Provide the [x, y] coordinate of the cell's center where the given text is located.  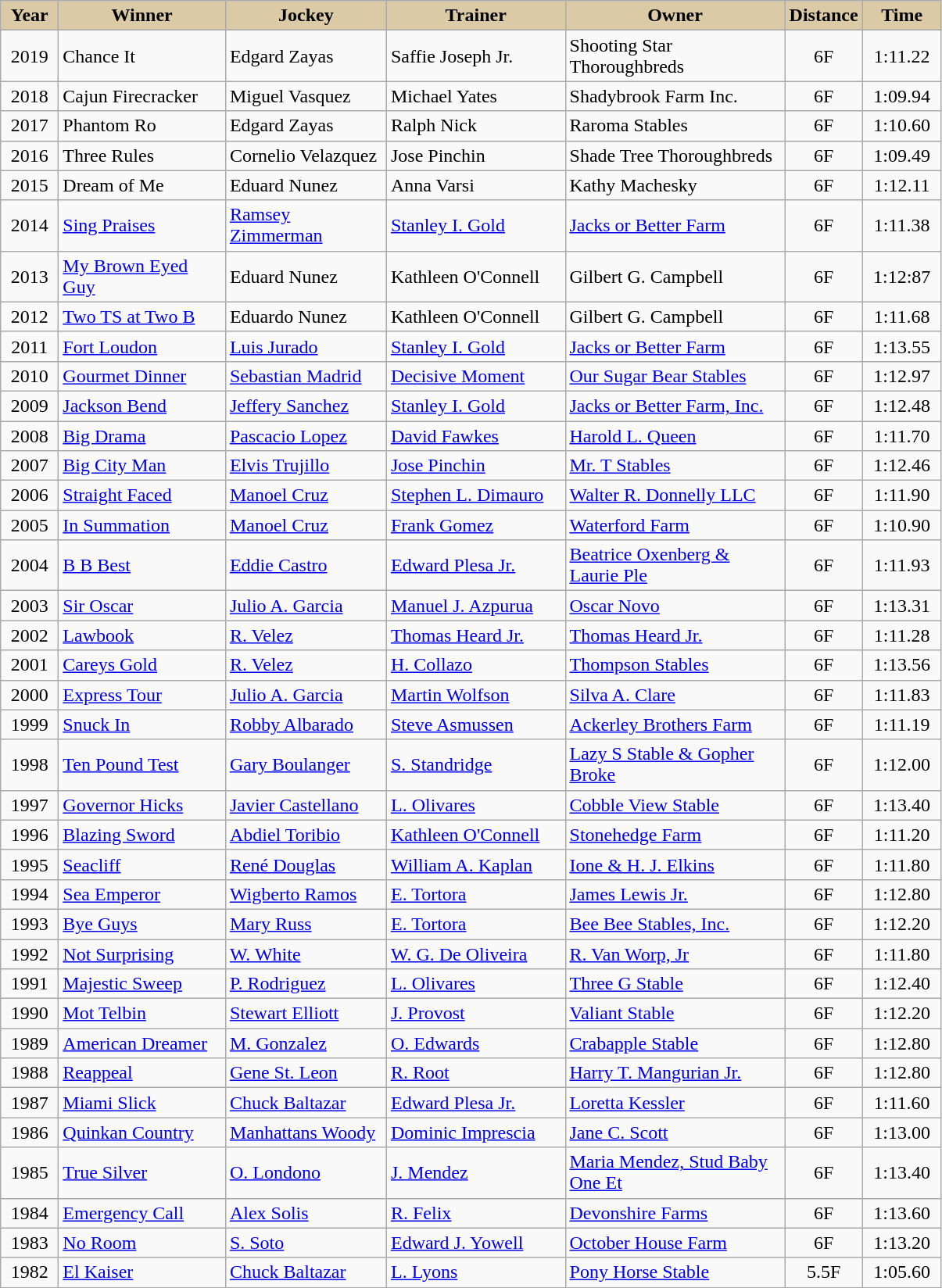
American Dreamer [142, 1043]
Dominic Imprescia [475, 1132]
Big City Man [142, 466]
Two TS at Two B [142, 317]
Harry T. Mangurian Jr. [675, 1073]
1:12.48 [902, 406]
1988 [30, 1073]
Eduardo Nunez [306, 317]
Sing Praises [142, 225]
M. Gonzalez [306, 1043]
Sir Oscar [142, 606]
Raroma Stables [675, 126]
2012 [30, 317]
W. White [306, 954]
B B Best [142, 566]
S. Standridge [475, 764]
Bye Guys [142, 924]
Ten Pound Test [142, 764]
Jacks or Better Farm, Inc. [675, 406]
Blazing Sword [142, 835]
1:13.60 [902, 1213]
Waterford Farm [675, 525]
1993 [30, 924]
Careys Gold [142, 665]
Pony Horse Stable [675, 1272]
Cobble View Stable [675, 805]
Stephen L. Dimauro [475, 496]
René Douglas [306, 864]
2015 [30, 185]
1991 [30, 984]
Manuel J. Azpurua [475, 606]
Kathy Machesky [675, 185]
Edward J. Yowell [475, 1243]
R. Root [475, 1073]
Jockey [306, 16]
Stewart Elliott [306, 1014]
David Fawkes [475, 435]
2000 [30, 695]
October House Farm [675, 1243]
1:10.90 [902, 525]
H. Collazo [475, 665]
1:12.00 [902, 764]
1:13.56 [902, 665]
2006 [30, 496]
O. Edwards [475, 1043]
2014 [30, 225]
1:11.70 [902, 435]
Year [30, 16]
Saffie Joseph Jr. [475, 56]
1997 [30, 805]
Elvis Trujillo [306, 466]
Harold L. Queen [675, 435]
William A. Kaplan [475, 864]
Reappeal [142, 1073]
Straight Faced [142, 496]
2001 [30, 665]
Sebastian Madrid [306, 376]
Thompson Stables [675, 665]
1:11.38 [902, 225]
Bee Bee Stables, Inc. [675, 924]
1996 [30, 835]
Anna Varsi [475, 185]
1998 [30, 764]
Emergency Call [142, 1213]
Devonshire Farms [675, 1213]
Snuck In [142, 724]
Jackson Bend [142, 406]
Winner [142, 16]
W. G. De Oliveira [475, 954]
Sea Emperor [142, 894]
1:09.94 [902, 96]
2019 [30, 56]
5.5F [824, 1272]
1:11.22 [902, 56]
1994 [30, 894]
Mr. T Stables [675, 466]
1:11.93 [902, 566]
1:13.00 [902, 1132]
Dream of Me [142, 185]
Miguel Vasquez [306, 96]
Eddie Castro [306, 566]
2009 [30, 406]
1:12.40 [902, 984]
Cajun Firecracker [142, 96]
R. Van Worp, Jr [675, 954]
1982 [30, 1272]
Loretta Kessler [675, 1103]
Lazy S Stable & Gopher Broke [675, 764]
2003 [30, 606]
Silva A. Clare [675, 695]
Trainer [475, 16]
1:11.90 [902, 496]
S. Soto [306, 1243]
1:11.19 [902, 724]
1:10.60 [902, 126]
Stonehedge Farm [675, 835]
1985 [30, 1172]
2002 [30, 635]
1:13.55 [902, 346]
Shooting Star Thoroughbreds [675, 56]
James Lewis Jr. [675, 894]
Abdiel Toribio [306, 835]
Javier Castellano [306, 805]
1:09.49 [902, 156]
Mot Telbin [142, 1014]
Wigberto Ramos [306, 894]
2010 [30, 376]
Our Sugar Bear Stables [675, 376]
Frank Gomez [475, 525]
No Room [142, 1243]
Lawbook [142, 635]
Beatrice Oxenberg & Laurie Ple [675, 566]
Robby Albarado [306, 724]
Time [902, 16]
Not Surprising [142, 954]
Ackerley Brothers Farm [675, 724]
1:11.83 [902, 695]
J. Mendez [475, 1172]
1:12.46 [902, 466]
O. Londono [306, 1172]
1983 [30, 1243]
2017 [30, 126]
2016 [30, 156]
1984 [30, 1213]
Mary Russ [306, 924]
Jane C. Scott [675, 1132]
P. Rodriguez [306, 984]
Manhattans Woody [306, 1132]
Three Rules [142, 156]
Ione & H. J. Elkins [675, 864]
Shade Tree Thoroughbreds [675, 156]
Crabapple Stable [675, 1043]
Gary Boulanger [306, 764]
1999 [30, 724]
Big Drama [142, 435]
Distance [824, 16]
My Brown Eyed Guy [142, 277]
1990 [30, 1014]
Majestic Sweep [142, 984]
Miami Slick [142, 1103]
Jeffery Sanchez [306, 406]
In Summation [142, 525]
Michael Yates [475, 96]
Maria Mendez, Stud Baby One Et [675, 1172]
Ralph Nick [475, 126]
1986 [30, 1132]
1995 [30, 864]
Decisive Moment [475, 376]
El Kaiser [142, 1272]
1992 [30, 954]
Oscar Novo [675, 606]
1989 [30, 1043]
Alex Solis [306, 1213]
L. Lyons [475, 1272]
Walter R. Donnelly LLC [675, 496]
2018 [30, 96]
2008 [30, 435]
2007 [30, 466]
Steve Asmussen [475, 724]
Pascacio Lopez [306, 435]
Chance It [142, 56]
J. Provost [475, 1014]
Seacliff [142, 864]
Cornelio Velazquez [306, 156]
Phantom Ro [142, 126]
Gene St. Leon [306, 1073]
1:11.20 [902, 835]
Express Tour [142, 695]
Luis Jurado [306, 346]
2004 [30, 566]
R. Felix [475, 1213]
Governor Hicks [142, 805]
Quinkan Country [142, 1132]
1:13.20 [902, 1243]
Martin Wolfson [475, 695]
1:13.31 [902, 606]
1:12.97 [902, 376]
Gourmet Dinner [142, 376]
Valiant Stable [675, 1014]
Ramsey Zimmerman [306, 225]
Shadybrook Farm Inc. [675, 96]
2013 [30, 277]
Owner [675, 16]
1:12.11 [902, 185]
2011 [30, 346]
1:11.68 [902, 317]
True Silver [142, 1172]
2005 [30, 525]
1:12:87 [902, 277]
1:05.60 [902, 1272]
1:11.28 [902, 635]
1:11.60 [902, 1103]
Fort Loudon [142, 346]
1987 [30, 1103]
Three G Stable [675, 984]
